Identify which cell holds the provided text, then report its (X, Y) central coordinate. 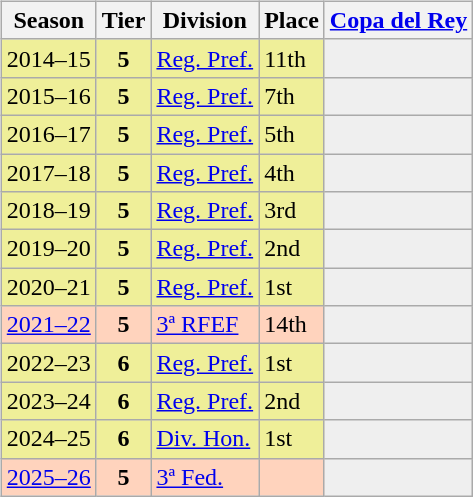
2014–15 (48, 58)
2020–21 (48, 287)
2017–18 (48, 173)
2021–22 (48, 325)
14th (292, 325)
3ª Fed. (205, 477)
11th (292, 58)
2023–24 (48, 401)
5th (292, 134)
3rd (292, 211)
Copa del Rey (398, 20)
Season (48, 20)
2019–20 (48, 249)
2018–19 (48, 211)
Place (292, 20)
2025–26 (48, 477)
2024–25 (48, 439)
Div. Hon. (205, 439)
3ª RFEF (205, 325)
2015–16 (48, 96)
2016–17 (48, 134)
4th (292, 173)
Tier (124, 20)
Division (205, 20)
7th (292, 96)
2022–23 (48, 363)
